Detect which cell encompasses the target text, then output its [x, y] center coordinate. 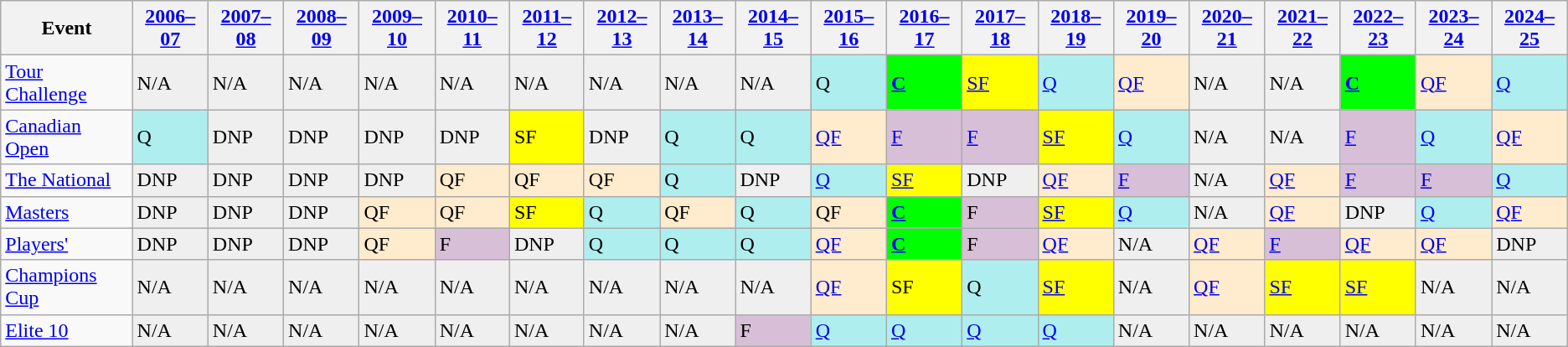
2012–13 [622, 28]
Elite 10 [67, 330]
2008–09 [322, 28]
2016–17 [924, 28]
2007–08 [245, 28]
2017–18 [1000, 28]
2024–25 [1529, 28]
2021–22 [1302, 28]
2006–07 [170, 28]
2011–12 [546, 28]
2018–19 [1075, 28]
2023–24 [1453, 28]
Canadian Open [67, 137]
2014–15 [773, 28]
2013–14 [698, 28]
Players' [67, 244]
Event [67, 28]
Tour Challenge [67, 82]
Masters [67, 212]
2015–16 [848, 28]
2020–21 [1227, 28]
Champions Cup [67, 287]
2009–10 [397, 28]
2019–20 [1151, 28]
2022–23 [1378, 28]
The National [67, 180]
2010–11 [472, 28]
